Return the [X, Y] coordinate for the center point of the cell that contains the specified text.  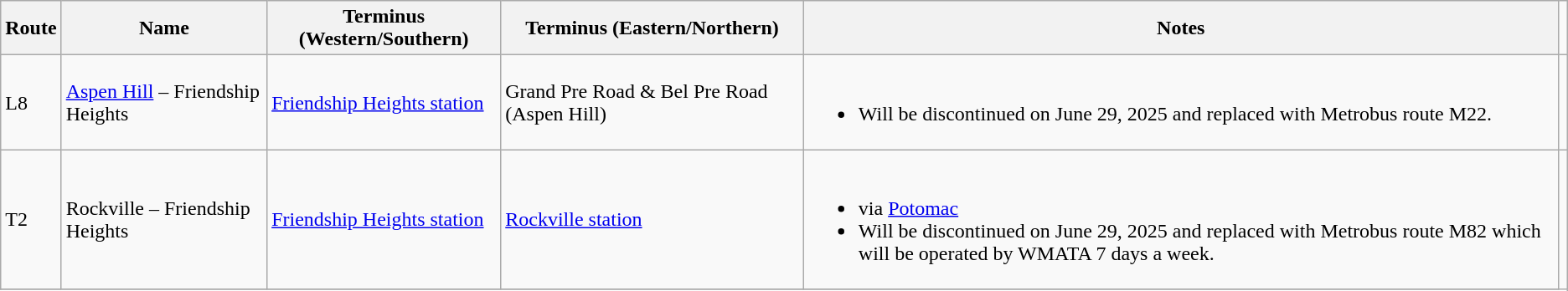
L8 [31, 102]
Grand Pre Road & Bel Pre Road (Aspen Hill) [652, 102]
Aspen Hill – Friendship Heights [164, 102]
Name [164, 28]
Terminus (Eastern/Northern) [652, 28]
Rockville station [652, 219]
Notes [1181, 28]
via PotomacWill be discontinued on June 29, 2025 and replaced with Metrobus route M82 which will be operated by WMATA 7 days a week. [1181, 219]
Route [31, 28]
Will be discontinued on June 29, 2025 and replaced with Metrobus route M22. [1181, 102]
Rockville – Friendship Heights [164, 219]
T2 [31, 219]
Terminus (Western/Southern) [384, 28]
